From the cell containing the given text, extract its center point as (X, Y) coordinate. 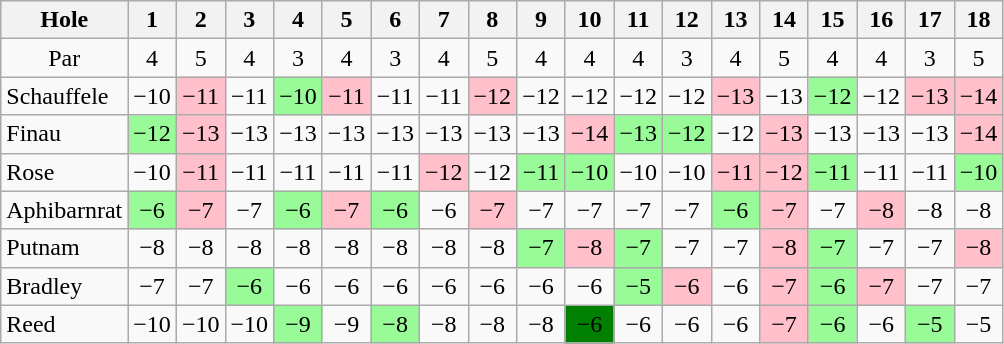
Aphibarnrat (64, 210)
17 (930, 20)
15 (832, 20)
7 (444, 20)
12 (686, 20)
8 (492, 20)
Schauffele (64, 96)
Par (64, 58)
Putnam (64, 248)
2 (200, 20)
Reed (64, 324)
13 (736, 20)
Bradley (64, 286)
Finau (64, 134)
16 (882, 20)
Rose (64, 172)
11 (638, 20)
10 (590, 20)
14 (784, 20)
6 (396, 20)
9 (542, 20)
Hole (64, 20)
1 (152, 20)
18 (978, 20)
